Pinpoint the cell where the given text exists, returning its (x, y) midpoint coordinate. 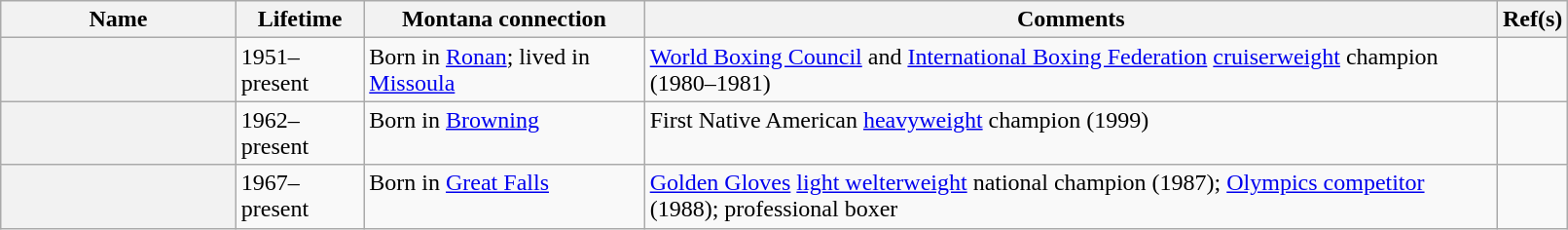
1967–present (300, 197)
Name (119, 19)
Ref(s) (1532, 19)
Montana connection (504, 19)
1962–present (300, 133)
World Boxing Council and International Boxing Federation cruiserweight champion (1980–1981) (1071, 70)
Born in Ronan; lived in Missoula (504, 70)
First Native American heavyweight champion (1999) (1071, 133)
Comments (1071, 19)
Golden Gloves light welterweight national champion (1987); Olympics competitor (1988); professional boxer (1071, 197)
Born in Great Falls (504, 197)
1951–present (300, 70)
Born in Browning (504, 133)
Lifetime (300, 19)
